Identify which cell holds the provided text, then report its (x, y) central coordinate. 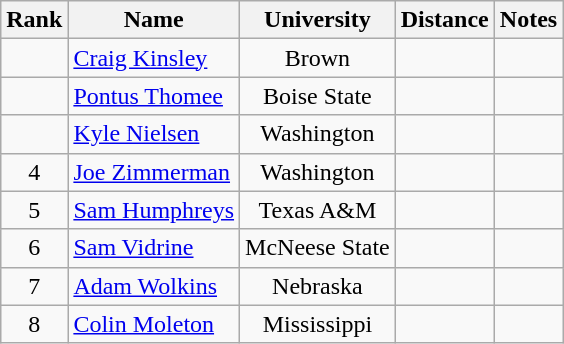
McNeese State (318, 248)
Distance (444, 20)
5 (34, 210)
Notes (528, 20)
Joe Zimmerman (154, 172)
Texas A&M (318, 210)
Boise State (318, 96)
Kyle Nielsen (154, 134)
Adam Wolkins (154, 286)
Nebraska (318, 286)
Sam Humphreys (154, 210)
8 (34, 324)
Brown (318, 58)
Sam Vidrine (154, 248)
University (318, 20)
Name (154, 20)
Mississippi (318, 324)
Pontus Thomee (154, 96)
6 (34, 248)
Rank (34, 20)
7 (34, 286)
Craig Kinsley (154, 58)
4 (34, 172)
Colin Moleton (154, 324)
